Provide the (X, Y) coordinate of the cell's center where the given text is located.  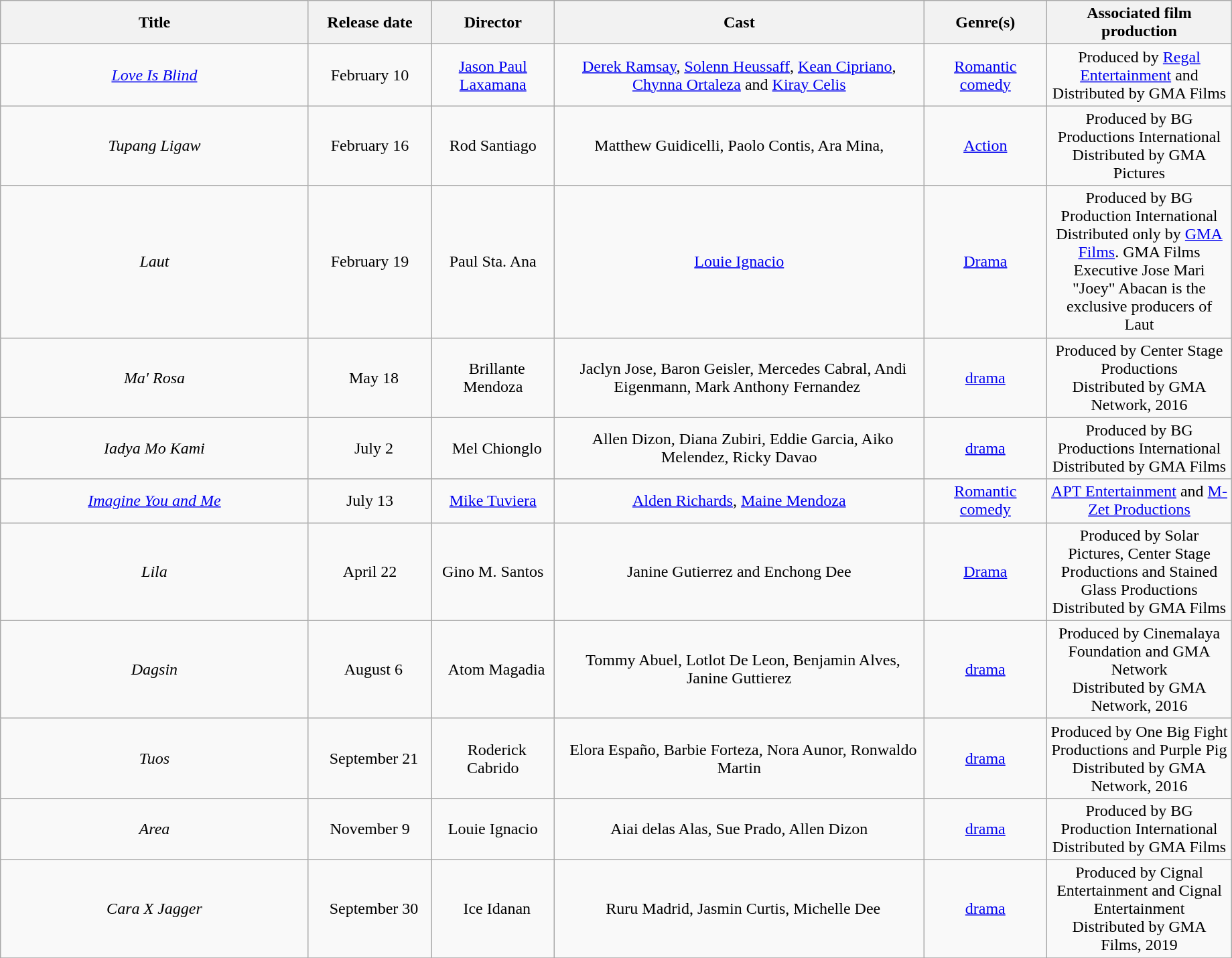
Jaclyn Jose, Baron Geisler, Mercedes Cabral, Andi Eigenmann, Mark Anthony Fernandez (740, 378)
Gino M. Santos (493, 571)
Jason Paul Laxamana (493, 75)
Produced by Regal Entertainment and Distributed by GMA Films (1140, 75)
April 22 (370, 571)
Produced by BG Production InternationalDistributed by GMA Films (1140, 829)
APT Entertainment and M-Zet Productions (1140, 501)
Matthew Guidicelli, Paolo Contis, Ara Mina, (740, 146)
Dagsin (154, 669)
February 16 (370, 146)
Release date (370, 23)
Ice Idanan (493, 908)
Produced by BG Productions InternationalDistributed by GMA Pictures (1140, 146)
Cast (740, 23)
Produced by One Big Fight Productions and Purple PigDistributed by GMA Network, 2016 (1140, 758)
Roderick Cabrido (493, 758)
Lila (154, 571)
Ruru Madrid, Jasmin Curtis, Michelle Dee (740, 908)
Atom Magadia (493, 669)
Janine Gutierrez and Enchong Dee (740, 571)
February 19 (370, 261)
August 6 (370, 669)
September 21 (370, 758)
Mike Tuviera (493, 501)
July 2 (370, 448)
Produced by Cignal Entertainment and Cignal EntertainmentDistributed by GMA Films, 2019 (1140, 908)
Title (154, 23)
Tupang Ligaw (154, 146)
February 10 (370, 75)
Genre(s) (985, 23)
Paul Sta. Ana (493, 261)
Produced by Center Stage ProductionsDistributed by GMA Network, 2016 (1140, 378)
Area (154, 829)
Action (985, 146)
May 18 (370, 378)
September 30 (370, 908)
Associated film production (1140, 23)
Allen Dizon, Diana Zubiri, Eddie Garcia, Aiko Melendez, Ricky Davao (740, 448)
Imagine You and Me (154, 501)
Rod Santiago (493, 146)
Aiai delas Alas, Sue Prado, Allen Dizon (740, 829)
Produced by BG Productions InternationalDistributed by GMA Films (1140, 448)
Iadya Mo Kami (154, 448)
Elora Españo, Barbie Forteza, Nora Aunor, Ronwaldo Martin (740, 758)
Brillante Mendoza (493, 378)
Cara X Jagger (154, 908)
Director (493, 23)
Tommy Abuel, Lotlot De Leon, Benjamin Alves, Janine Guttierez (740, 669)
November 9 (370, 829)
Ma' Rosa (154, 378)
Produced by Cinemalaya Foundation and GMA NetworkDistributed by GMA Network, 2016 (1140, 669)
Tuos (154, 758)
Produced by BG Production InternationalDistributed only by GMA Films. GMA Films Executive Jose Mari "Joey" Abacan is the exclusive producers of Laut (1140, 261)
Love Is Blind (154, 75)
Mel Chionglo (493, 448)
Alden Richards, Maine Mendoza (740, 501)
Laut (154, 261)
Produced by Solar Pictures, Center Stage Productions and Stained Glass ProductionsDistributed by GMA Films (1140, 571)
July 13 (370, 501)
Derek Ramsay, Solenn Heussaff, Kean Cipriano, Chynna Ortaleza and Kiray Celis (740, 75)
